From the cell containing the given text, extract its center point as [x, y] coordinate. 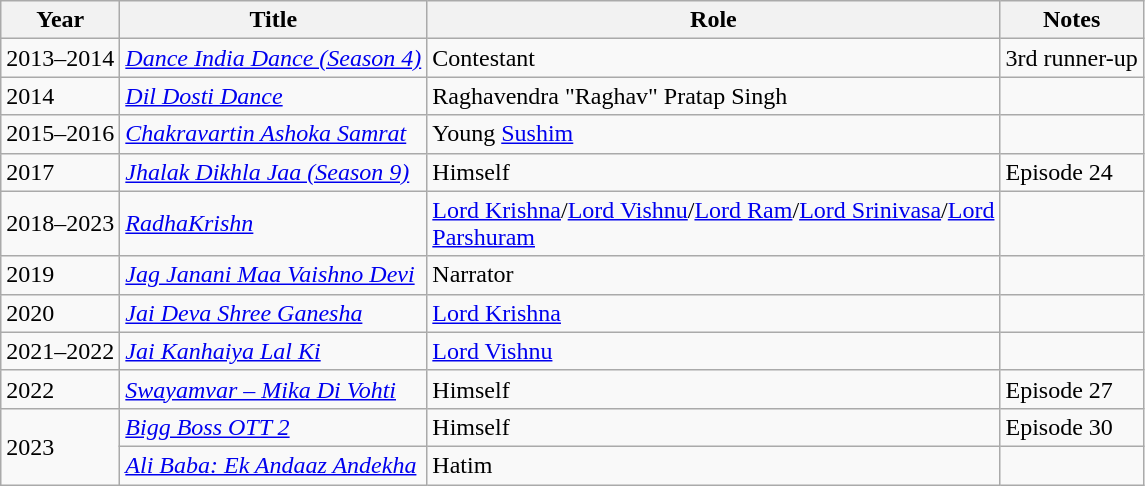
Lord Vishnu [714, 351]
2023 [60, 446]
Narrator [714, 275]
2017 [60, 172]
3rd runner-up [1072, 58]
Role [714, 20]
Lord Krishna [714, 313]
Notes [1072, 20]
Jag Janani Maa Vaishno Devi [274, 275]
Hatim [714, 465]
2018–2023 [60, 224]
2014 [60, 96]
Episode 24 [1072, 172]
2015–2016 [60, 134]
Jhalak Dikhla Jaa (Season 9) [274, 172]
Contestant [714, 58]
Title [274, 20]
Year [60, 20]
Lord Krishna/Lord Vishnu/Lord Ram/Lord Srinivasa/LordParshuram [714, 224]
Jai Deva Shree Ganesha [274, 313]
Chakravartin Ashoka Samrat [274, 134]
2021–2022 [60, 351]
Ali Baba: Ek Andaaz Andekha [274, 465]
Jai Kanhaiya Lal Ki [274, 351]
2019 [60, 275]
Bigg Boss OTT 2 [274, 427]
RadhaKrishn [274, 224]
Episode 30 [1072, 427]
2013–2014 [60, 58]
2022 [60, 389]
Young Sushim [714, 134]
Dil Dosti Dance [274, 96]
Swayamvar – Mika Di Vohti [274, 389]
Dance India Dance (Season 4) [274, 58]
Episode 27 [1072, 389]
2020 [60, 313]
Raghavendra "Raghav" Pratap Singh [714, 96]
